Identify which cell holds the provided text, then report its [X, Y] central coordinate. 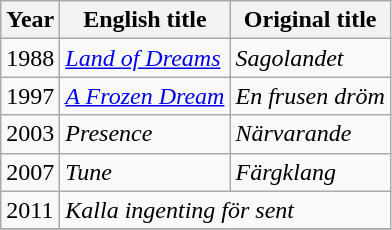
Kalla ingenting för sent [226, 210]
En frusen dröm [310, 96]
1988 [30, 58]
Original title [310, 20]
1997 [30, 96]
Land of Dreams [145, 58]
2011 [30, 210]
Tune [145, 172]
A Frozen Dream [145, 96]
Färgklang [310, 172]
2007 [30, 172]
English title [145, 20]
2003 [30, 134]
Year [30, 20]
Presence [145, 134]
Sagolandet [310, 58]
Närvarande [310, 134]
